Determine the [x, y] coordinate at the center of the cell enclosing the given text.  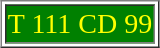
T 111 CD 99 [80, 24]
